Pinpoint the cell where the given text exists, returning its (x, y) midpoint coordinate. 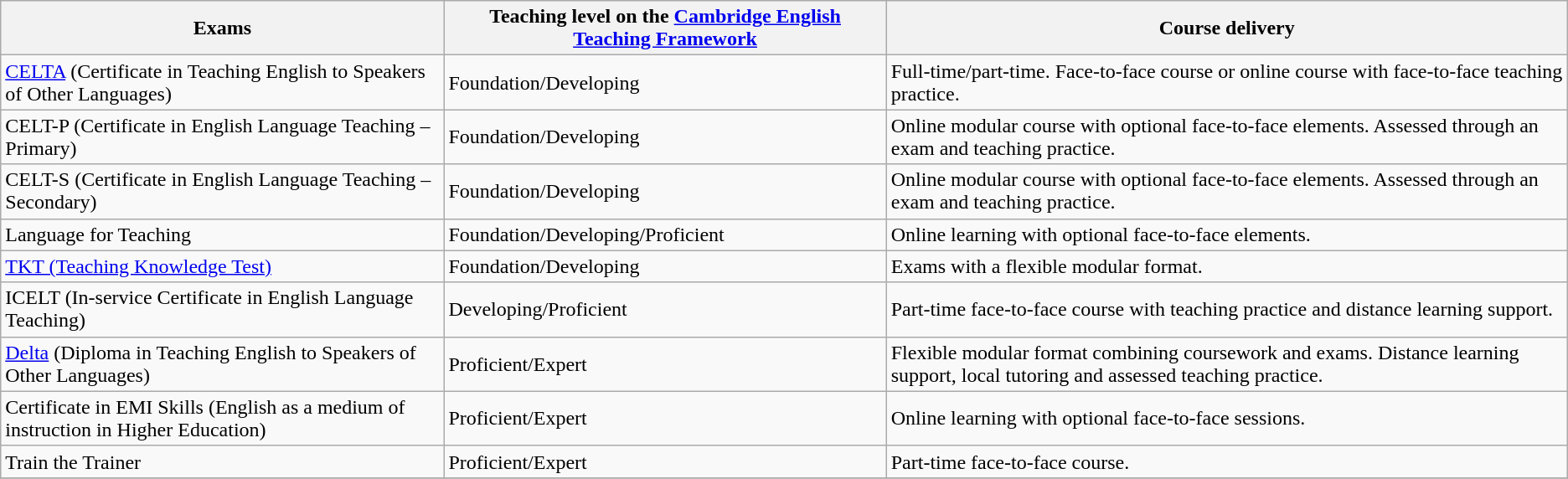
Teaching level on the Cambridge English Teaching Framework (665, 28)
CELT-S (Certificate in English Language Teaching – Secondary) (223, 191)
Online learning with optional face-to-face sessions. (1226, 419)
CELT-P (Certificate in English Language Teaching – Primary) (223, 137)
Exams with a flexible modular format. (1226, 266)
Exams (223, 28)
Part-time face-to-face course with teaching practice and distance learning support. (1226, 310)
Delta (Diploma in Teaching English to Speakers of Other Languages) (223, 363)
Course delivery (1226, 28)
Certificate in EMI Skills (English as a medium of instruction in Higher Education) (223, 419)
ICELT (In-service Certificate in English Language Teaching) (223, 310)
Part-time face-to-face course. (1226, 461)
Online learning with optional face-to-face elements. (1226, 234)
TKT (Teaching Knowledge Test) (223, 266)
CELTA (Certificate in Teaching English to Speakers of Other Languages) (223, 82)
Developing/Proficient (665, 310)
Train the Trainer (223, 461)
Full-time/part-time. Face-to-face course or online course with face-to-face teaching practice. (1226, 82)
Flexible modular format combining coursework and exams. Distance learning support, local tutoring and assessed teaching practice. (1226, 363)
Foundation/Developing/Proficient (665, 234)
Language for Teaching (223, 234)
